Extract the [X, Y] coordinate from the center of the cell holding the provided text.  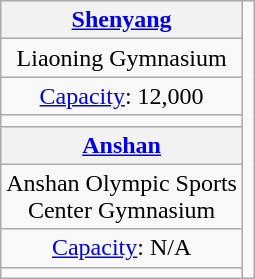
Anshan [122, 145]
Capacity: 12,000 [122, 96]
Capacity: N/A [122, 248]
Liaoning Gymnasium [122, 58]
Anshan Olympic SportsCenter Gymnasium [122, 196]
Shenyang [122, 20]
